Extract the (X, Y) coordinate from the center of the cell holding the provided text.  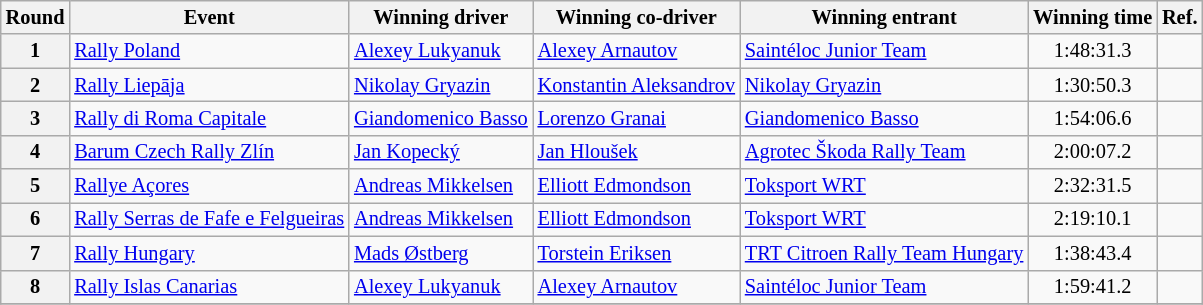
TRT Citroen Rally Team Hungary (884, 253)
8 (36, 287)
Jan Hloušek (636, 152)
1:38:43.4 (1092, 253)
1 (36, 51)
1:54:06.6 (1092, 118)
Ref. (1180, 17)
2 (36, 85)
5 (36, 186)
Rally Serras de Fafe e Felgueiras (209, 219)
6 (36, 219)
Winning time (1092, 17)
Jan Kopecký (441, 152)
1:59:41.2 (1092, 287)
Mads Østberg (441, 253)
4 (36, 152)
Rally Hungary (209, 253)
1:48:31.3 (1092, 51)
Rally Poland (209, 51)
Rally Islas Canarias (209, 287)
Winning entrant (884, 17)
Rallye Açores (209, 186)
Konstantin Aleksandrov (636, 85)
Lorenzo Granai (636, 118)
2:19:10.1 (1092, 219)
Rally Liepāja (209, 85)
Winning co-driver (636, 17)
Round (36, 17)
7 (36, 253)
3 (36, 118)
2:32:31.5 (1092, 186)
Winning driver (441, 17)
1:30:50.3 (1092, 85)
Barum Czech Rally Zlín (209, 152)
Rally di Roma Capitale (209, 118)
Event (209, 17)
2:00:07.2 (1092, 152)
Agrotec Škoda Rally Team (884, 152)
Torstein Eriksen (636, 253)
